Identify which cell holds the provided text, then report its (x, y) central coordinate. 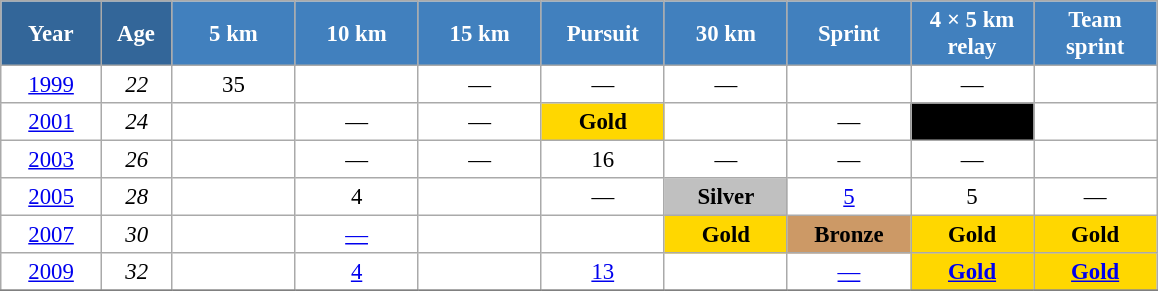
Year (52, 34)
2007 (52, 235)
30 km (726, 34)
35 (234, 85)
15 km (480, 34)
4 (356, 197)
26 (136, 160)
Pursuit (602, 34)
Age (136, 34)
4 × 5 km relay (972, 34)
16 (602, 160)
2003 (52, 160)
10 km (356, 34)
1999 (52, 85)
Sprint (848, 34)
Silver (726, 197)
Team sprint (1096, 34)
30 (136, 235)
22 (136, 85)
5 km (234, 34)
28 (136, 197)
24 (136, 122)
Bronze (848, 235)
2005 (52, 197)
2001 (52, 122)
